Find where the given text appears and provide that cell's center as [X, Y] coordinate. 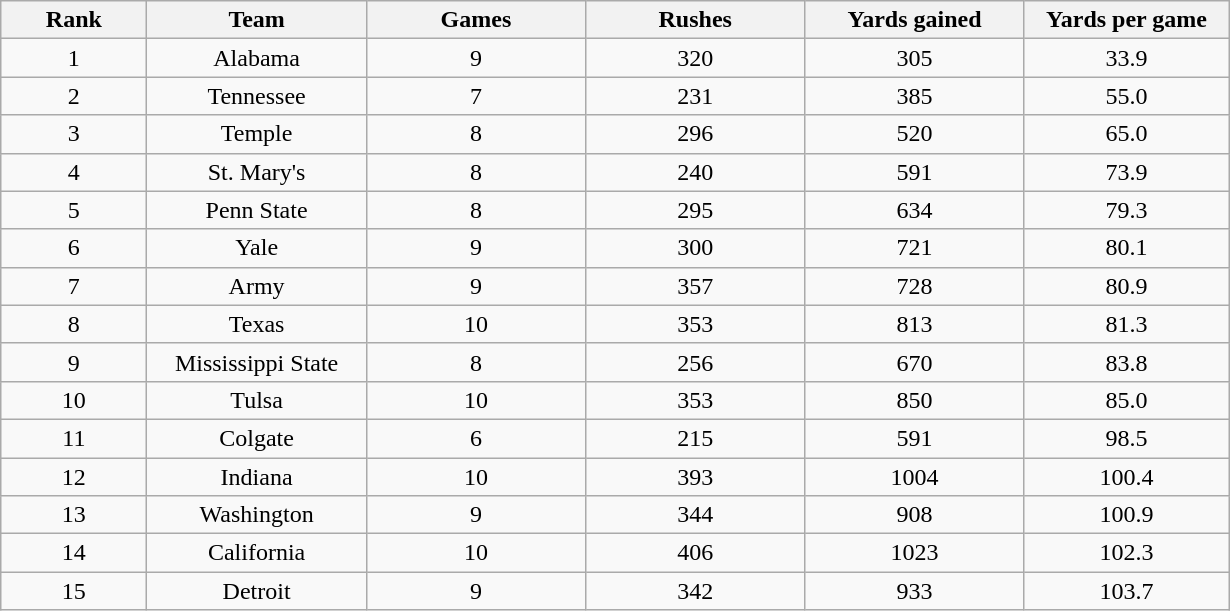
12 [74, 477]
98.5 [1126, 438]
320 [696, 58]
55.0 [1126, 96]
215 [696, 438]
Yards gained [914, 20]
103.7 [1126, 591]
2 [74, 96]
728 [914, 286]
81.3 [1126, 324]
231 [696, 96]
73.9 [1126, 172]
Rank [74, 20]
79.3 [1126, 210]
100.9 [1126, 515]
5 [74, 210]
Mississippi State [256, 362]
296 [696, 134]
3 [74, 134]
813 [914, 324]
344 [696, 515]
Temple [256, 134]
Alabama [256, 58]
Army [256, 286]
342 [696, 591]
908 [914, 515]
Washington [256, 515]
1023 [914, 553]
Texas [256, 324]
Team [256, 20]
Colgate [256, 438]
85.0 [1126, 400]
13 [74, 515]
100.4 [1126, 477]
80.9 [1126, 286]
305 [914, 58]
Detroit [256, 591]
65.0 [1126, 134]
80.1 [1126, 248]
1 [74, 58]
240 [696, 172]
385 [914, 96]
Yards per game [1126, 20]
520 [914, 134]
California [256, 553]
102.3 [1126, 553]
33.9 [1126, 58]
721 [914, 248]
St. Mary's [256, 172]
670 [914, 362]
634 [914, 210]
83.8 [1126, 362]
357 [696, 286]
Tulsa [256, 400]
11 [74, 438]
4 [74, 172]
Rushes [696, 20]
933 [914, 591]
15 [74, 591]
393 [696, 477]
Penn State [256, 210]
14 [74, 553]
Indiana [256, 477]
300 [696, 248]
Games [476, 20]
850 [914, 400]
406 [696, 553]
Yale [256, 248]
Tennessee [256, 96]
295 [696, 210]
256 [696, 362]
1004 [914, 477]
